For the text-containing cell, return its midpoint in [X, Y] coordinate format. 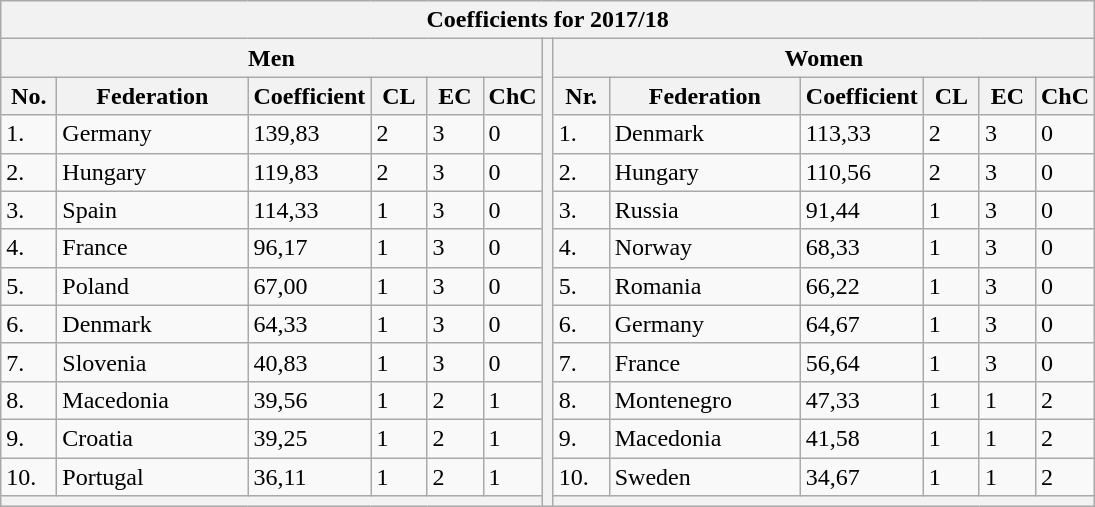
114,33 [310, 210]
No. [29, 96]
Romania [704, 286]
110,56 [862, 172]
67,00 [310, 286]
47,33 [862, 400]
66,22 [862, 286]
Women [824, 58]
39,25 [310, 438]
91,44 [862, 210]
Sweden [704, 477]
96,17 [310, 248]
34,67 [862, 477]
Norway [704, 248]
40,83 [310, 362]
Portugal [152, 477]
68,33 [862, 248]
39,56 [310, 400]
Croatia [152, 438]
Men [272, 58]
41,58 [862, 438]
64,33 [310, 324]
Spain [152, 210]
Poland [152, 286]
Montenegro [704, 400]
56,64 [862, 362]
64,67 [862, 324]
Slovenia [152, 362]
Russia [704, 210]
36,11 [310, 477]
113,33 [862, 134]
139,83 [310, 134]
119,83 [310, 172]
Coefficients for 2017/18 [548, 20]
Nr. [581, 96]
